Locate the cell with the specified text and output its [X, Y] center coordinate. 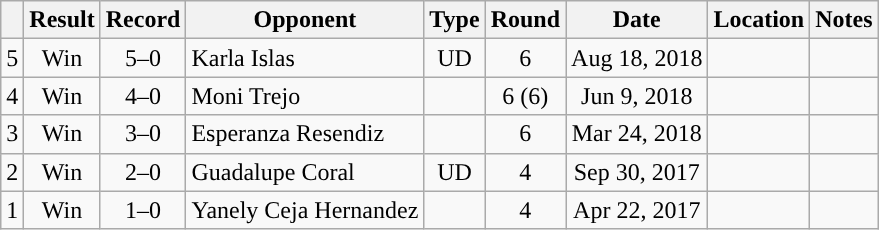
Date [637, 20]
Jun 9, 2018 [637, 96]
Result [62, 20]
Esperanza Resendiz [305, 134]
5–0 [143, 58]
Record [143, 20]
1 [12, 210]
Yanely Ceja Hernandez [305, 210]
5 [12, 58]
Location [759, 20]
2 [12, 172]
Notes [844, 20]
Mar 24, 2018 [637, 134]
Type [454, 20]
Round [525, 20]
2–0 [143, 172]
1–0 [143, 210]
Moni Trejo [305, 96]
4–0 [143, 96]
3 [12, 134]
Karla Islas [305, 58]
Guadalupe Coral [305, 172]
Apr 22, 2017 [637, 210]
Aug 18, 2018 [637, 58]
Opponent [305, 20]
3–0 [143, 134]
6 (6) [525, 96]
Sep 30, 2017 [637, 172]
